Search for the cell housing the specified text and yield its (x, y) center coordinate. 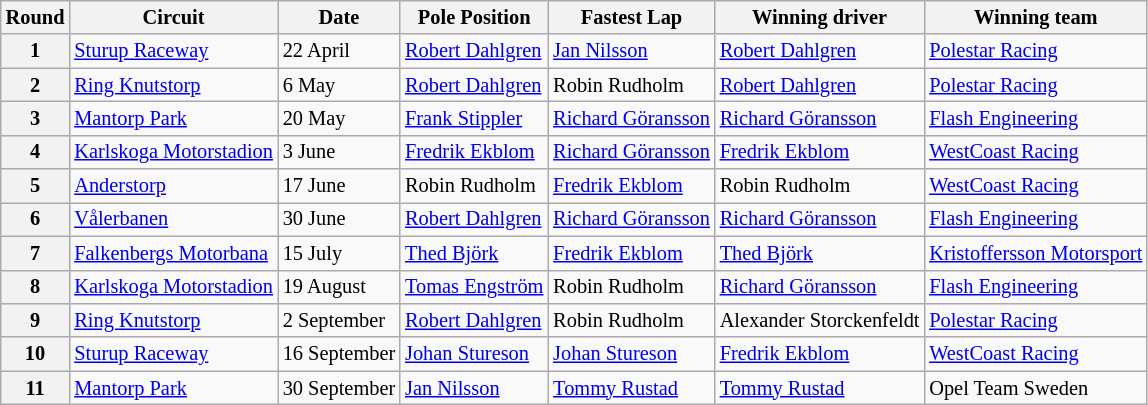
2 (36, 85)
7 (36, 253)
22 April (339, 51)
4 (36, 152)
5 (36, 186)
9 (36, 320)
Frank Stippler (474, 118)
10 (36, 354)
30 June (339, 219)
Tomas Engström (474, 287)
20 May (339, 118)
3 June (339, 152)
6 (36, 219)
2 September (339, 320)
Winning team (1036, 17)
Alexander Storckenfeldt (820, 320)
Winning driver (820, 17)
Anderstorp (173, 186)
8 (36, 287)
15 July (339, 253)
Date (339, 17)
3 (36, 118)
30 September (339, 388)
Pole Position (474, 17)
6 May (339, 85)
11 (36, 388)
Kristoffersson Motorsport (1036, 253)
Circuit (173, 17)
19 August (339, 287)
16 September (339, 354)
Fastest Lap (632, 17)
Falkenbergs Motorbana (173, 253)
Opel Team Sweden (1036, 388)
17 June (339, 186)
1 (36, 51)
Round (36, 17)
Vålerbanen (173, 219)
